Determine the (X, Y) coordinate at the center of the cell enclosing the given text.  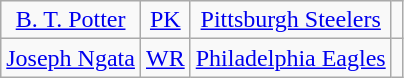
Pittsburgh Steelers (290, 20)
Philadelphia Eagles (290, 58)
Joseph Ngata (71, 58)
PK (165, 20)
B. T. Potter (71, 20)
WR (165, 58)
